Scan for the cell matching the given text and deliver its [x, y] coordinate at center. 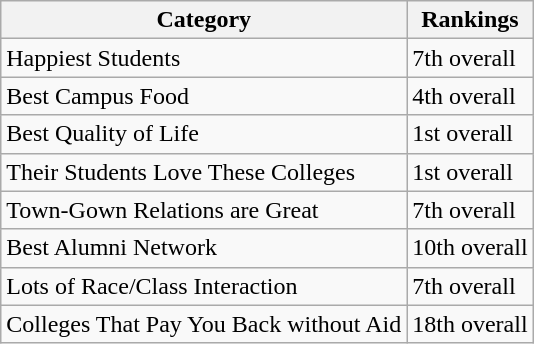
18th overall [470, 324]
Their Students Love These Colleges [204, 172]
Best Campus Food [204, 96]
Happiest Students [204, 58]
Rankings [470, 20]
Category [204, 20]
Best Quality of Life [204, 134]
4th overall [470, 96]
Lots of Race/Class Interaction [204, 286]
Best Alumni Network [204, 248]
10th overall [470, 248]
Colleges That Pay You Back without Aid [204, 324]
Town-Gown Relations are Great [204, 210]
